Extract the [x, y] coordinate from the center of the cell holding the provided text.  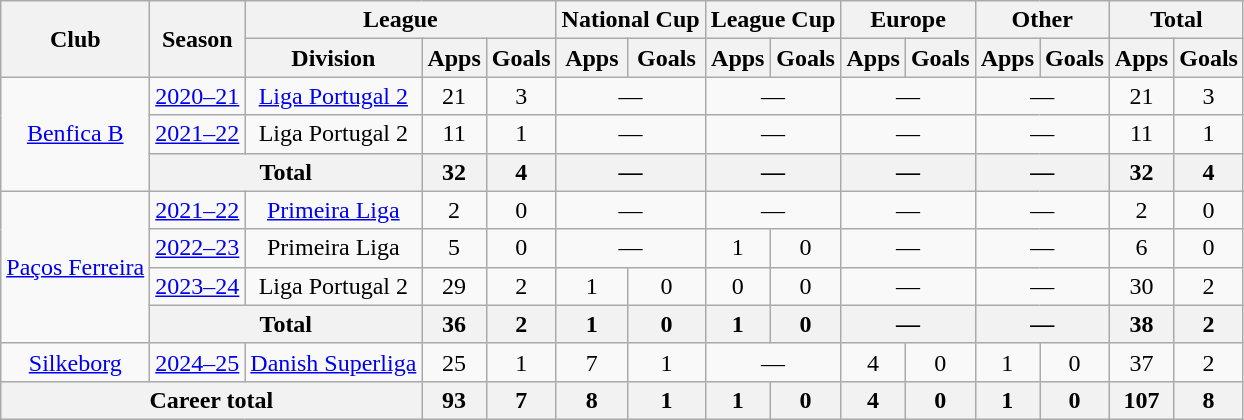
30 [1141, 286]
29 [454, 286]
Europe [908, 20]
Other [1042, 20]
Paços Ferreira [76, 267]
25 [454, 362]
Benfica B [76, 134]
League [400, 20]
5 [454, 248]
37 [1141, 362]
107 [1141, 400]
Silkeborg [76, 362]
2020–21 [198, 96]
93 [454, 400]
6 [1141, 248]
36 [454, 324]
League Cup [773, 20]
2024–25 [198, 362]
Club [76, 39]
Danish Superliga [334, 362]
Career total [212, 400]
2022–23 [198, 248]
38 [1141, 324]
Division [334, 58]
National Cup [630, 20]
Season [198, 39]
2023–24 [198, 286]
